Output the (x, y) coordinate of the center of the cell containing the given text.  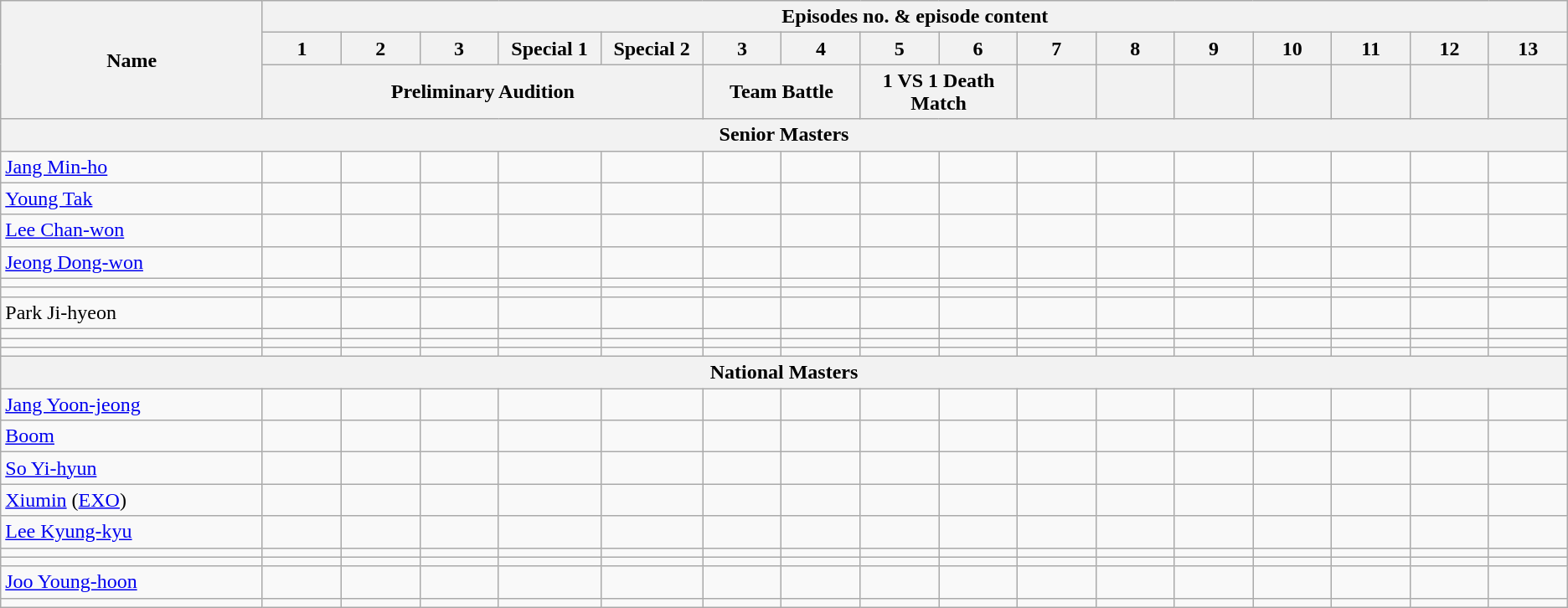
2 (380, 49)
13 (1528, 49)
Name (132, 60)
Boom (132, 436)
10 (1292, 49)
Jang Min-ho (132, 167)
12 (1450, 49)
11 (1371, 49)
Jeong Dong-won (132, 262)
Special 2 (652, 49)
Special 1 (549, 49)
Xiumin (EXO) (132, 500)
Lee Kyung-kyu (132, 532)
Episodes no. & episode content (915, 17)
Preliminary Audition (482, 92)
1 VS 1 Death Match (939, 92)
Lee Chan-won (132, 230)
4 (821, 49)
6 (978, 49)
Senior Masters (784, 135)
1 (302, 49)
Team Battle (781, 92)
Park Ji-hyeon (132, 312)
8 (1135, 49)
National Masters (784, 373)
Young Tak (132, 198)
5 (900, 49)
Joo Young-hoon (132, 582)
So Yi-hyun (132, 468)
Jang Yoon-jeong (132, 404)
7 (1056, 49)
9 (1214, 49)
